Extract the (x, y) coordinate from the center of the cell holding the provided text.  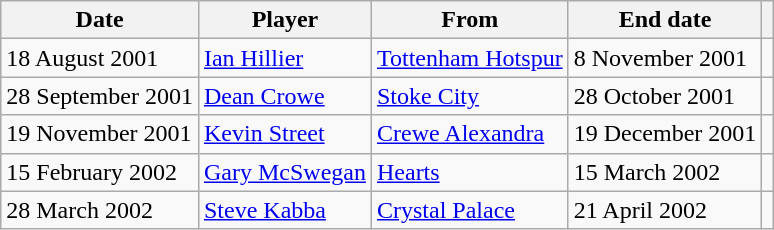
End date (665, 20)
From (470, 20)
19 November 2001 (100, 134)
Ian Hillier (284, 58)
Gary McSwegan (284, 172)
18 August 2001 (100, 58)
Date (100, 20)
28 March 2002 (100, 210)
21 April 2002 (665, 210)
Crystal Palace (470, 210)
19 December 2001 (665, 134)
Player (284, 20)
28 September 2001 (100, 96)
Steve Kabba (284, 210)
28 October 2001 (665, 96)
15 February 2002 (100, 172)
Stoke City (470, 96)
8 November 2001 (665, 58)
Crewe Alexandra (470, 134)
Dean Crowe (284, 96)
15 March 2002 (665, 172)
Hearts (470, 172)
Tottenham Hotspur (470, 58)
Kevin Street (284, 134)
